Return (X, Y) of the center of cell containing provided text 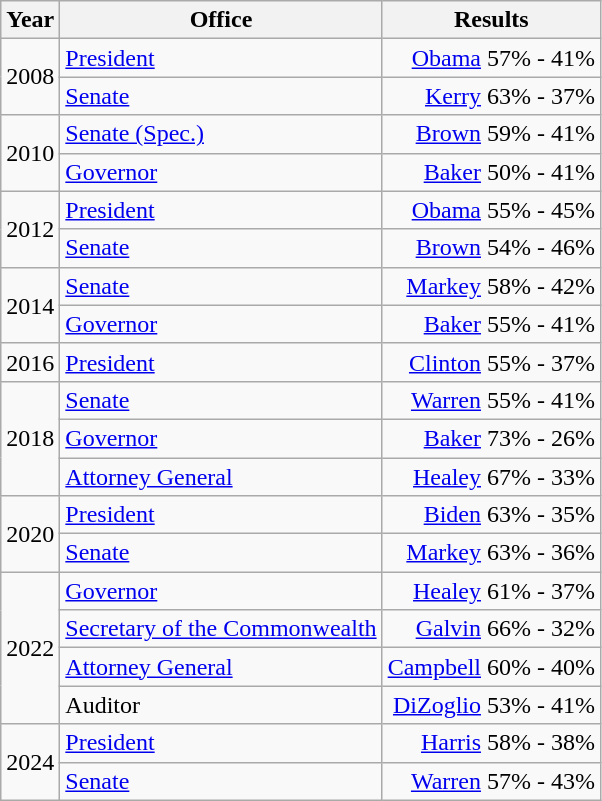
2022 (30, 648)
Baker 55% - 41% (491, 324)
Secretary of the Commonwealth (221, 629)
Healey 61% - 37% (491, 591)
Brown 59% - 41% (491, 134)
Auditor (221, 705)
Markey 63% - 36% (491, 553)
Senate (Spec.) (221, 134)
Markey 58% - 42% (491, 286)
Baker 50% - 41% (491, 172)
Healey 67% - 33% (491, 477)
Results (491, 20)
Warren 57% - 43% (491, 781)
2016 (30, 362)
Obama 57% - 41% (491, 58)
Baker 73% - 26% (491, 438)
2014 (30, 305)
Clinton 55% - 37% (491, 362)
Office (221, 20)
Galvin 66% - 32% (491, 629)
Brown 54% - 46% (491, 248)
2018 (30, 438)
Harris 58% - 38% (491, 743)
2024 (30, 762)
2010 (30, 153)
Year (30, 20)
2020 (30, 534)
2012 (30, 229)
Kerry 63% - 37% (491, 96)
DiZoglio 53% - 41% (491, 705)
2008 (30, 77)
Obama 55% - 45% (491, 210)
Warren 55% - 41% (491, 400)
Biden 63% - 35% (491, 515)
Campbell 60% - 40% (491, 667)
